Capture the cell that displays the provided text and extract its [X, Y] central coordinate. 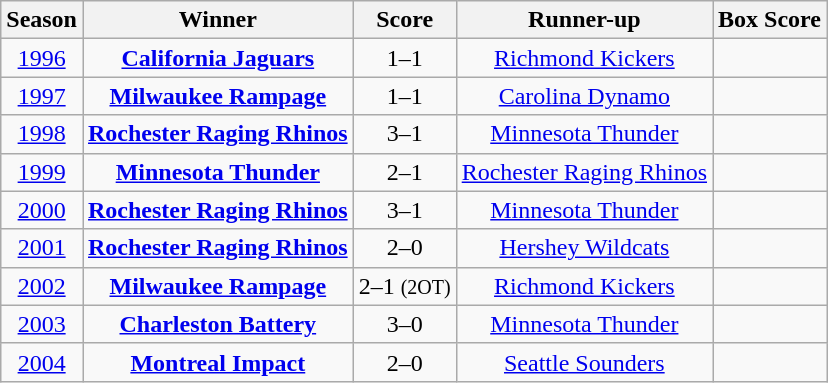
2003 [42, 324]
Runner-up [584, 20]
Seattle Sounders [584, 362]
Box Score [770, 20]
2000 [42, 210]
2002 [42, 286]
2001 [42, 248]
Hershey Wildcats [584, 248]
2004 [42, 362]
Carolina Dynamo [584, 96]
California Jaguars [218, 58]
2–1 (2OT) [404, 286]
Montreal Impact [218, 362]
1996 [42, 58]
Charleston Battery [218, 324]
Season [42, 20]
2–1 [404, 172]
1997 [42, 96]
Winner [218, 20]
Score [404, 20]
1998 [42, 134]
1999 [42, 172]
3–0 [404, 324]
